Detect which cell encompasses the target text, then output its [x, y] center coordinate. 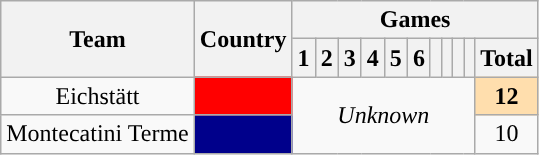
10 [507, 134]
1 [304, 58]
Unknown [384, 115]
Country [243, 39]
Eichstätt [98, 96]
Games [415, 20]
Montecatini Terme [98, 134]
Total [507, 58]
2 [326, 58]
Team [98, 39]
6 [418, 58]
3 [350, 58]
12 [507, 96]
5 [396, 58]
4 [372, 58]
